Locate the cell with the specified text and output its (X, Y) center coordinate. 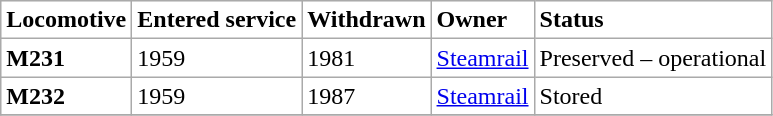
Preserved – operational (653, 58)
1987 (366, 96)
1981 (366, 58)
Owner (482, 20)
M232 (66, 96)
Status (653, 20)
Withdrawn (366, 20)
M231 (66, 58)
Locomotive (66, 20)
Entered service (217, 20)
Stored (653, 96)
